For the text-containing cell, return its midpoint in (x, y) coordinate format. 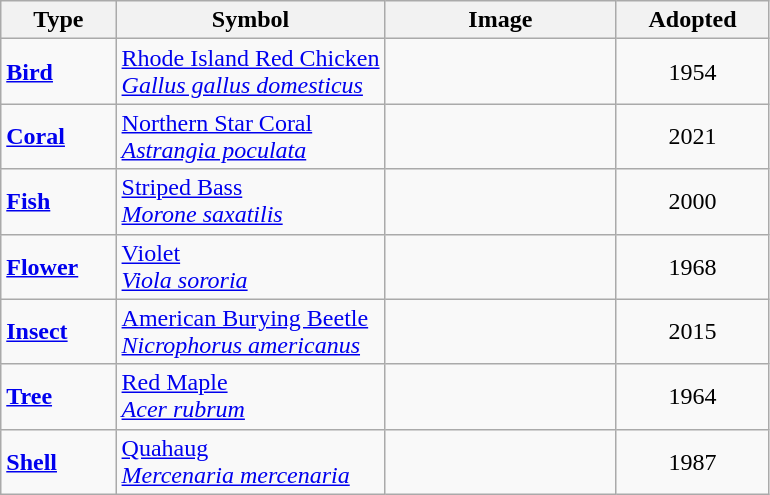
Symbol (250, 20)
2000 (693, 202)
Red MapleAcer rubrum (250, 396)
VioletViola sororia (250, 266)
Rhode Island Red ChickenGallus gallus domesticus (250, 72)
1954 (693, 72)
1987 (693, 462)
Insect (58, 332)
Adopted (693, 20)
Tree (58, 396)
American Burying BeetleNicrophorus americanus (250, 332)
Image (500, 20)
Striped BassMorone saxatilis (250, 202)
Type (58, 20)
Flower (58, 266)
1964 (693, 396)
2015 (693, 332)
Northern Star CoralAstrangia poculata (250, 136)
QuahaugMercenaria mercenaria (250, 462)
1968 (693, 266)
Bird (58, 72)
2021 (693, 136)
Coral (58, 136)
Shell (58, 462)
Fish (58, 202)
